Extract the [X, Y] coordinate from the center of the cell holding the provided text.  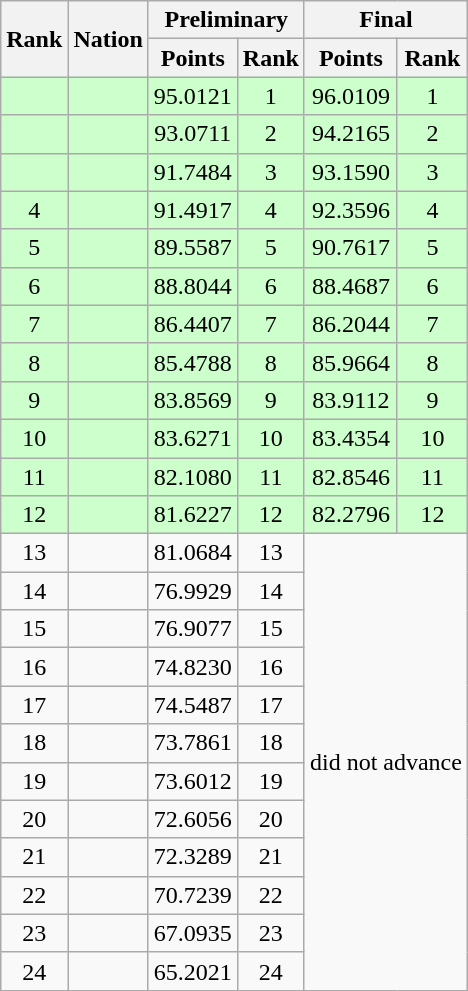
88.8044 [192, 286]
85.4788 [192, 362]
Final [386, 20]
86.2044 [350, 324]
94.2165 [350, 134]
74.8230 [192, 667]
70.7239 [192, 895]
82.8546 [350, 477]
83.6271 [192, 438]
Preliminary [226, 20]
81.0684 [192, 553]
82.2796 [350, 515]
89.5587 [192, 248]
83.8569 [192, 400]
92.3596 [350, 210]
90.7617 [350, 248]
73.6012 [192, 781]
91.7484 [192, 172]
76.9077 [192, 629]
67.0935 [192, 933]
74.5487 [192, 705]
91.4917 [192, 210]
86.4407 [192, 324]
95.0121 [192, 96]
93.0711 [192, 134]
85.9664 [350, 362]
93.1590 [350, 172]
did not advance [386, 762]
96.0109 [350, 96]
81.6227 [192, 515]
73.7861 [192, 743]
83.4354 [350, 438]
88.4687 [350, 286]
83.9112 [350, 400]
72.3289 [192, 857]
76.9929 [192, 591]
Nation [108, 39]
72.6056 [192, 819]
82.1080 [192, 477]
65.2021 [192, 971]
